Return the [X, Y] coordinate for the center point of the cell that contains the specified text.  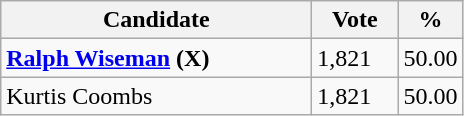
Vote [355, 20]
Kurtis Coombs [156, 96]
% [430, 20]
Candidate [156, 20]
Ralph Wiseman (X) [156, 58]
